Locate the cell with the specified text and output its [X, Y] center coordinate. 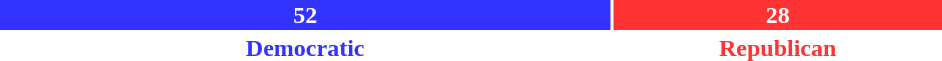
28 [778, 15]
52 [305, 15]
